Capture the cell that displays the provided text and extract its [X, Y] central coordinate. 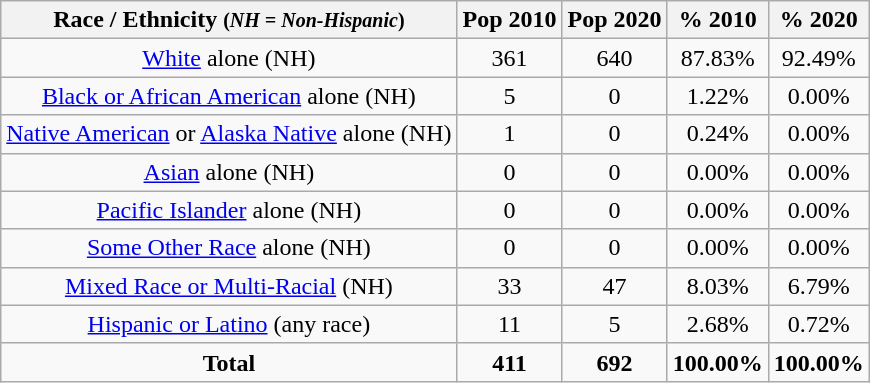
Mixed Race or Multi-Racial (NH) [229, 286]
% 2010 [718, 20]
11 [510, 324]
Black or African American alone (NH) [229, 96]
0.24% [718, 134]
Total [229, 362]
640 [614, 58]
33 [510, 286]
Pacific Islander alone (NH) [229, 210]
47 [614, 286]
% 2020 [818, 20]
1.22% [718, 96]
361 [510, 58]
Hispanic or Latino (any race) [229, 324]
Native American or Alaska Native alone (NH) [229, 134]
692 [614, 362]
Asian alone (NH) [229, 172]
Some Other Race alone (NH) [229, 248]
Race / Ethnicity (NH = Non-Hispanic) [229, 20]
6.79% [818, 286]
92.49% [818, 58]
1 [510, 134]
2.68% [718, 324]
Pop 2010 [510, 20]
8.03% [718, 286]
0.72% [818, 324]
87.83% [718, 58]
411 [510, 362]
Pop 2020 [614, 20]
White alone (NH) [229, 58]
